Identify which cell holds the provided text, then report its (X, Y) central coordinate. 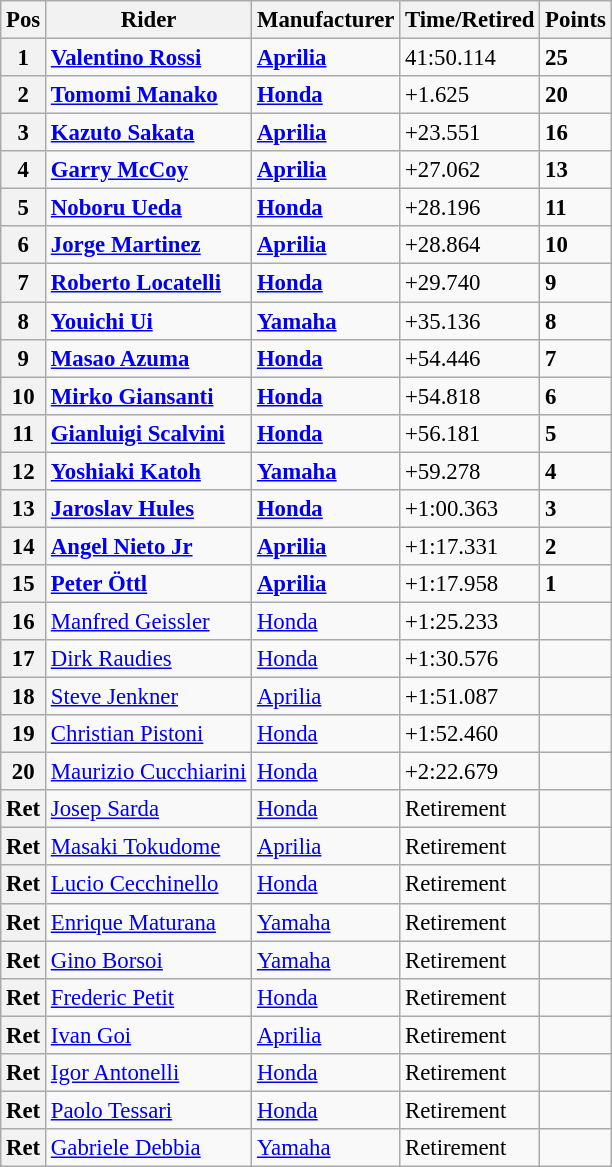
Ivan Goi (149, 1035)
Manufacturer (326, 20)
Rider (149, 20)
Igor Antonelli (149, 1073)
Gianluigi Scalvini (149, 433)
Angel Nieto Jr (149, 546)
+1:17.958 (470, 584)
Time/Retired (470, 20)
Noboru Ueda (149, 208)
Yoshiaki Katoh (149, 471)
Masao Azuma (149, 358)
Masaki Tokudome (149, 847)
Lucio Cecchinello (149, 885)
+29.740 (470, 283)
+2:22.679 (470, 772)
+23.551 (470, 133)
Enrique Maturana (149, 922)
+1:51.087 (470, 697)
19 (24, 734)
Jaroslav Hules (149, 509)
18 (24, 697)
Garry McCoy (149, 170)
+27.062 (470, 170)
Mirko Giansanti (149, 396)
Steve Jenkner (149, 697)
Josep Sarda (149, 809)
Jorge Martinez (149, 245)
17 (24, 659)
+59.278 (470, 471)
Kazuto Sakata (149, 133)
+54.446 (470, 358)
Youichi Ui (149, 321)
Peter Öttl (149, 584)
Valentino Rossi (149, 58)
Manfred Geissler (149, 621)
+1.625 (470, 95)
+54.818 (470, 396)
Paolo Tessari (149, 1110)
+1:17.331 (470, 546)
Frederic Petit (149, 997)
+1:00.363 (470, 509)
14 (24, 546)
41:50.114 (470, 58)
Pos (24, 20)
15 (24, 584)
+35.136 (470, 321)
+1:52.460 (470, 734)
Gabriele Debbia (149, 1148)
+28.864 (470, 245)
+28.196 (470, 208)
Roberto Locatelli (149, 283)
Tomomi Manako (149, 95)
Maurizio Cucchiarini (149, 772)
+1:30.576 (470, 659)
Gino Borsoi (149, 960)
+1:25.233 (470, 621)
Points (576, 20)
12 (24, 471)
Dirk Raudies (149, 659)
25 (576, 58)
Christian Pistoni (149, 734)
+56.181 (470, 433)
